Identify which cell holds the provided text, then report its [x, y] central coordinate. 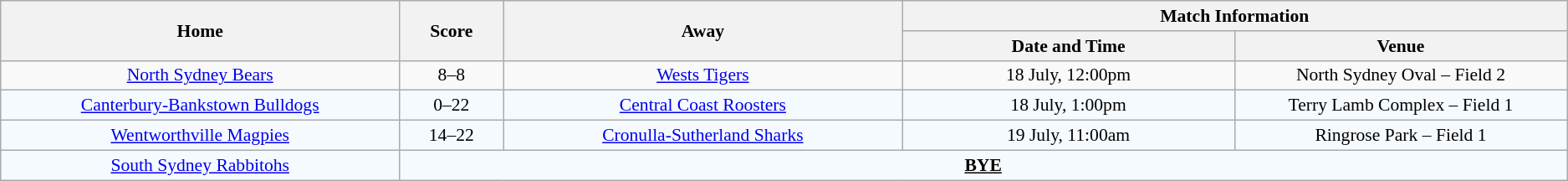
Canterbury-Bankstown Bulldogs [201, 106]
Score [452, 30]
Match Information [1234, 16]
North Sydney Oval – Field 2 [1400, 75]
Away [702, 30]
BYE [983, 165]
Venue [1400, 46]
Ringrose Park – Field 1 [1400, 136]
Central Coast Roosters [702, 106]
14–22 [452, 136]
Wests Tigers [702, 75]
18 July, 12:00pm [1069, 75]
Home [201, 30]
0–22 [452, 106]
North Sydney Bears [201, 75]
Wentworthville Magpies [201, 136]
18 July, 1:00pm [1069, 106]
South Sydney Rabbitohs [201, 165]
Terry Lamb Complex – Field 1 [1400, 106]
Date and Time [1069, 46]
8–8 [452, 75]
Cronulla-Sutherland Sharks [702, 136]
19 July, 11:00am [1069, 136]
